Pinpoint the cell where the given text exists, returning its (X, Y) midpoint coordinate. 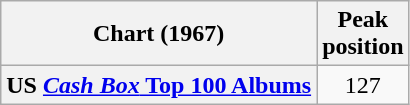
Chart (1967) (159, 34)
127 (363, 85)
Peakposition (363, 34)
US Cash Box Top 100 Albums (159, 85)
